Pinpoint the cell where the given text exists, returning its (X, Y) midpoint coordinate. 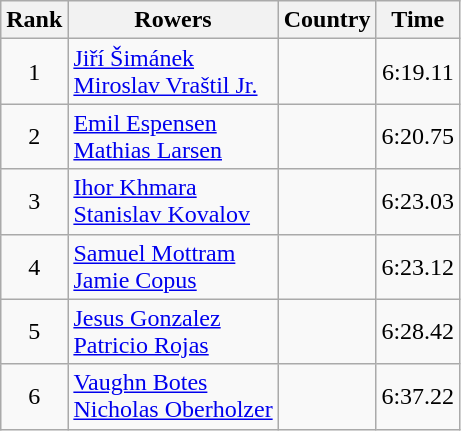
6:37.22 (418, 396)
Rank (34, 20)
Samuel MottramJamie Copus (173, 266)
6 (34, 396)
6:23.03 (418, 202)
6:28.42 (418, 332)
Rowers (173, 20)
4 (34, 266)
6:19.11 (418, 72)
Country (327, 20)
6:20.75 (418, 136)
2 (34, 136)
Ihor KhmaraStanislav Kovalov (173, 202)
Jiří ŠimánekMiroslav Vraštil Jr. (173, 72)
Time (418, 20)
6:23.12 (418, 266)
Jesus GonzalezPatricio Rojas (173, 332)
Vaughn BotesNicholas Oberholzer (173, 396)
5 (34, 332)
3 (34, 202)
1 (34, 72)
Emil EspensenMathias Larsen (173, 136)
